Extract the [X, Y] coordinate from the center of the cell holding the provided text.  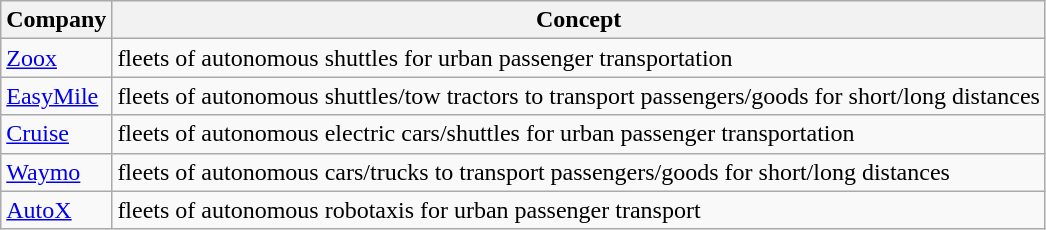
fleets of autonomous shuttles for urban passenger transportation [579, 58]
fleets of autonomous cars/trucks to transport passengers/goods for short/long distances [579, 172]
Cruise [56, 134]
fleets of autonomous robotaxis for urban passenger transport [579, 210]
EasyMile [56, 96]
Zoox [56, 58]
Concept [579, 20]
Company [56, 20]
fleets of autonomous shuttles/tow tractors to transport passengers/goods for short/long distances [579, 96]
fleets of autonomous electric cars/shuttles for urban passenger transportation [579, 134]
AutoX [56, 210]
Waymo [56, 172]
